Output the [x, y] coordinate of the center of the cell containing the given text.  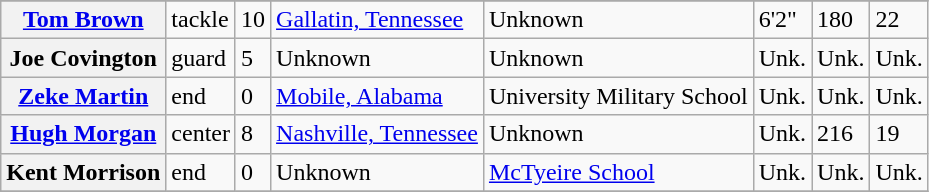
Tom Brown [84, 20]
Gallatin, Tennessee [378, 20]
McTyeire School [618, 172]
guard [201, 58]
Joe Covington [84, 58]
10 [252, 20]
Kent Morrison [84, 172]
6'2" [782, 20]
180 [841, 20]
Hugh Morgan [84, 134]
University Military School [618, 96]
Mobile, Alabama [378, 96]
center [201, 134]
tackle [201, 20]
Nashville, Tennessee [378, 134]
Zeke Martin [84, 96]
22 [899, 20]
8 [252, 134]
19 [899, 134]
216 [841, 134]
5 [252, 58]
